For the text-containing cell, return its midpoint in [X, Y] coordinate format. 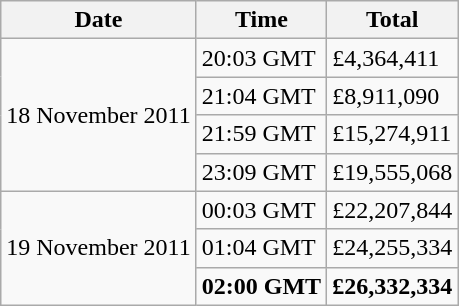
Date [98, 20]
20:03 GMT [261, 58]
02:00 GMT [261, 286]
00:03 GMT [261, 210]
21:59 GMT [261, 134]
Time [261, 20]
01:04 GMT [261, 248]
18 November 2011 [98, 115]
£4,364,411 [392, 58]
21:04 GMT [261, 96]
£22,207,844 [392, 210]
23:09 GMT [261, 172]
£15,274,911 [392, 134]
£19,555,068 [392, 172]
£8,911,090 [392, 96]
19 November 2011 [98, 248]
£26,332,334 [392, 286]
£24,255,334 [392, 248]
Total [392, 20]
